Return [X, Y] of the center of cell containing provided text 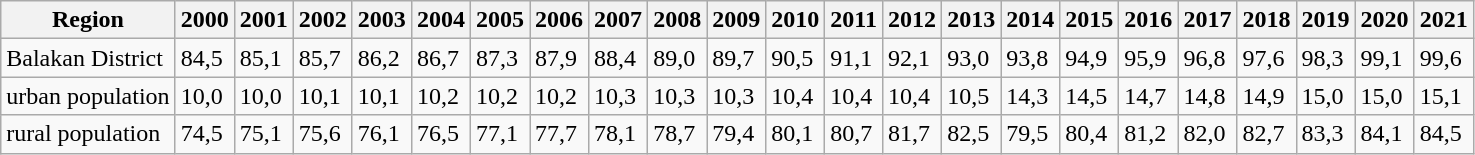
85,7 [322, 58]
2012 [912, 20]
96,8 [1208, 58]
14,5 [1090, 96]
76,5 [440, 134]
2011 [854, 20]
75,1 [264, 134]
2013 [972, 20]
2017 [1208, 20]
14,3 [1030, 96]
75,6 [322, 134]
2009 [736, 20]
78,7 [678, 134]
88,4 [618, 58]
81,7 [912, 134]
98,3 [1326, 58]
80,4 [1090, 134]
82,5 [972, 134]
87,3 [500, 58]
99,6 [1444, 58]
74,5 [204, 134]
2000 [204, 20]
93,0 [972, 58]
91,1 [854, 58]
rural population [88, 134]
85,1 [264, 58]
10,5 [972, 96]
2007 [618, 20]
Balakan District [88, 58]
14,8 [1208, 96]
92,1 [912, 58]
81,2 [1148, 134]
79,5 [1030, 134]
76,1 [382, 134]
2014 [1030, 20]
89,7 [736, 58]
79,4 [736, 134]
2021 [1444, 20]
93,8 [1030, 58]
2002 [322, 20]
80,7 [854, 134]
2015 [1090, 20]
77,1 [500, 134]
89,0 [678, 58]
84,1 [1384, 134]
80,1 [796, 134]
86,7 [440, 58]
87,9 [560, 58]
2003 [382, 20]
95,9 [1148, 58]
2020 [1384, 20]
2016 [1148, 20]
77,7 [560, 134]
2005 [500, 20]
2004 [440, 20]
2006 [560, 20]
97,6 [1266, 58]
14,7 [1148, 96]
94,9 [1090, 58]
14,9 [1266, 96]
2019 [1326, 20]
99,1 [1384, 58]
90,5 [796, 58]
Region [88, 20]
2018 [1266, 20]
2008 [678, 20]
82,0 [1208, 134]
urban population [88, 96]
15,1 [1444, 96]
86,2 [382, 58]
2010 [796, 20]
78,1 [618, 134]
2001 [264, 20]
82,7 [1266, 134]
83,3 [1326, 134]
